Provide the (x, y) coordinate of the cell's center where the given text is located.  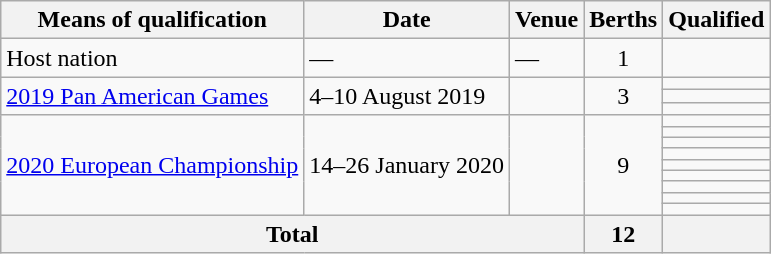
3 (624, 96)
2019 Pan American Games (152, 96)
14–26 January 2020 (407, 165)
Total (292, 233)
Means of qualification (152, 20)
1 (624, 58)
Qualified (716, 20)
Berths (624, 20)
Venue (546, 20)
2020 European Championship (152, 165)
9 (624, 165)
12 (624, 233)
Host nation (152, 58)
Date (407, 20)
4–10 August 2019 (407, 96)
